For the text-containing cell, return its midpoint in [X, Y] coordinate format. 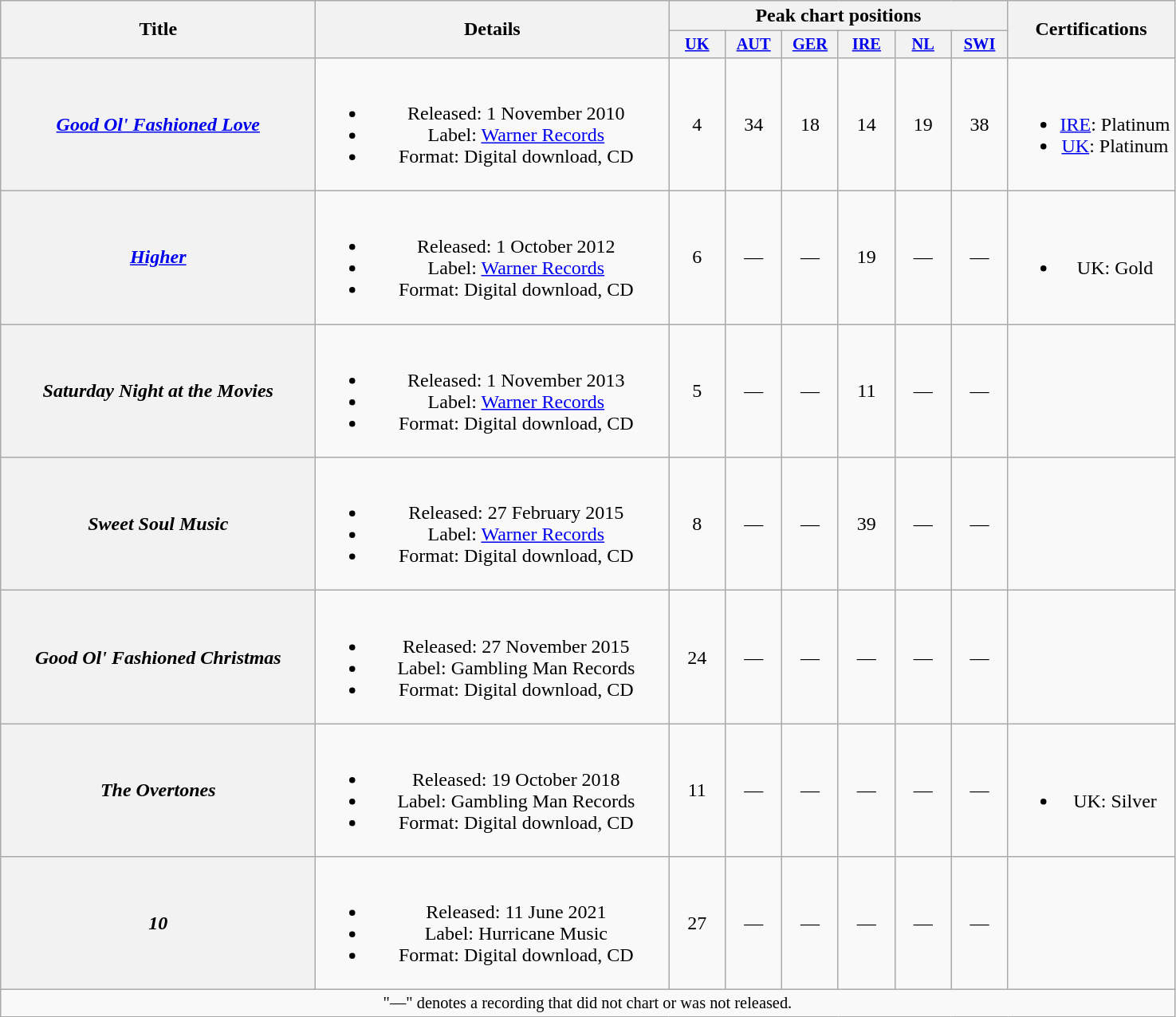
Released: 11 June 2021Label: Hurricane MusicFormat: Digital download, CD [493, 923]
GER [810, 45]
Details [493, 29]
6 [697, 258]
8 [697, 524]
The Overtones [158, 791]
UK [697, 45]
Released: 1 October 2012Label: Warner RecordsFormat: Digital download, CD [493, 258]
24 [697, 657]
UK: Gold [1091, 258]
Good Ol' Fashioned Christmas [158, 657]
NL [923, 45]
5 [697, 391]
Good Ol' Fashioned Love [158, 124]
IRE: PlatinumUK: Platinum [1091, 124]
SWI [979, 45]
Title [158, 29]
"—" denotes a recording that did not chart or was not released. [588, 1003]
IRE [866, 45]
UK: Silver [1091, 791]
Released: 27 February 2015Label: Warner RecordsFormat: Digital download, CD [493, 524]
Higher [158, 258]
18 [810, 124]
34 [754, 124]
27 [697, 923]
14 [866, 124]
AUT [754, 45]
Saturday Night at the Movies [158, 391]
38 [979, 124]
Released: 19 October 2018Label: Gambling Man RecordsFormat: Digital download, CD [493, 791]
10 [158, 923]
39 [866, 524]
Peak chart positions [839, 16]
4 [697, 124]
Released: 27 November 2015Label: Gambling Man RecordsFormat: Digital download, CD [493, 657]
Sweet Soul Music [158, 524]
Released: 1 November 2013Label: Warner RecordsFormat: Digital download, CD [493, 391]
Certifications [1091, 29]
Released: 1 November 2010Label: Warner RecordsFormat: Digital download, CD [493, 124]
